Return [X, Y] of the center of cell containing provided text 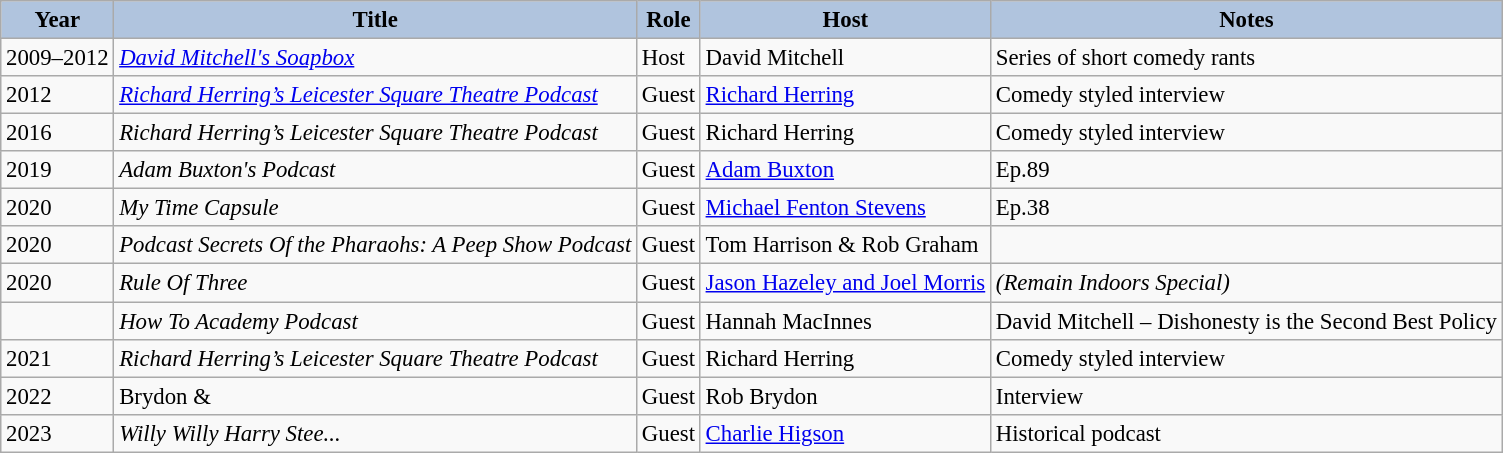
Hannah MacInnes [845, 321]
My Time Capsule [376, 208]
2022 [58, 396]
Podcast Secrets Of the Pharaohs: A Peep Show Podcast [376, 245]
Series of short comedy rants [1247, 58]
Willy Willy Harry Stee... [376, 433]
Notes [1247, 20]
Ep.89 [1247, 170]
Brydon & [376, 396]
Jason Hazeley and Joel Morris [845, 283]
Charlie Higson [845, 433]
Ep.38 [1247, 208]
Tom Harrison & Rob Graham [845, 245]
Rule Of Three [376, 283]
Adam Buxton [845, 170]
Title [376, 20]
David Mitchell – Dishonesty is the Second Best Policy [1247, 321]
Role [669, 20]
2019 [58, 170]
(Remain Indoors Special) [1247, 283]
Historical podcast [1247, 433]
David Mitchell's Soapbox [376, 58]
Michael Fenton Stevens [845, 208]
Rob Brydon [845, 396]
2016 [58, 133]
2023 [58, 433]
David Mitchell [845, 58]
Year [58, 20]
2012 [58, 95]
2021 [58, 358]
How To Academy Podcast [376, 321]
Interview [1247, 396]
2009–2012 [58, 58]
Adam Buxton's Podcast [376, 170]
